Scan for the cell matching the given text and deliver its [x, y] coordinate at center. 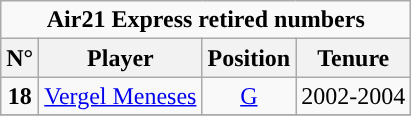
Air21 Express retired numbers [206, 20]
Vergel Meneses [120, 96]
N° [20, 58]
Player [120, 58]
Tenure [354, 58]
2002-2004 [354, 96]
G [249, 96]
18 [20, 96]
Position [249, 58]
